Extract the [X, Y] coordinate from the center of the cell holding the provided text.  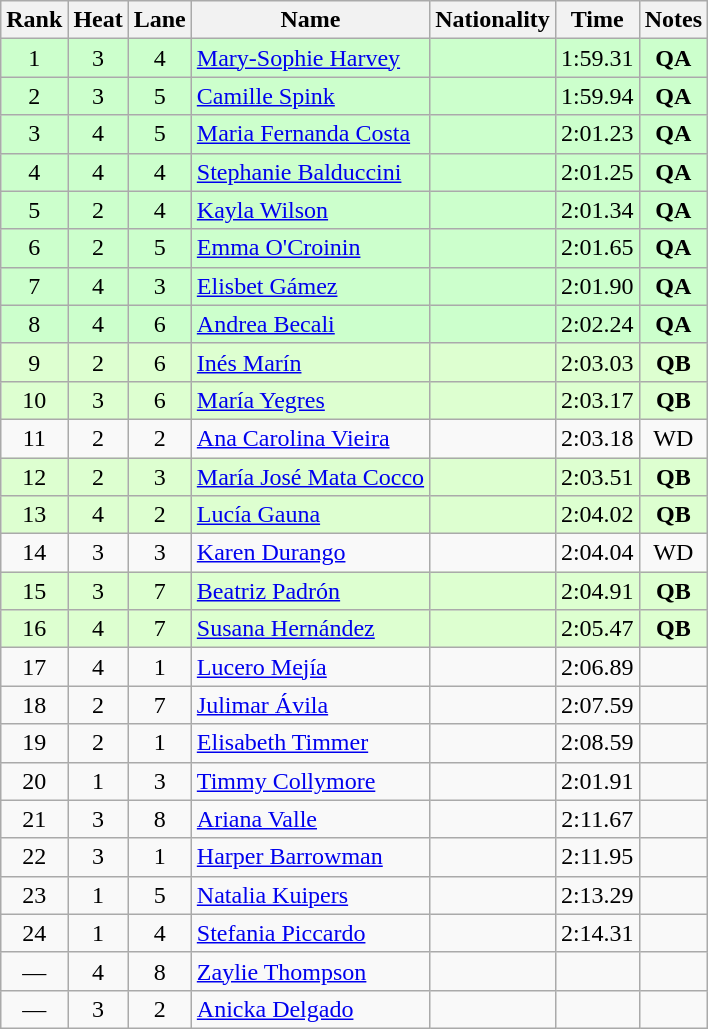
24 [34, 933]
Beatriz Padrón [310, 591]
2:02.24 [597, 324]
2:13.29 [597, 895]
14 [34, 553]
10 [34, 400]
15 [34, 591]
Inés Marín [310, 362]
2:07.59 [597, 705]
María José Mata Cocco [310, 477]
2:01.91 [597, 781]
Zaylie Thompson [310, 971]
2:03.03 [597, 362]
2:01.23 [597, 134]
2:04.91 [597, 591]
20 [34, 781]
Camille Spink [310, 96]
16 [34, 629]
21 [34, 819]
Nationality [493, 20]
2:06.89 [597, 667]
19 [34, 743]
Elisbet Gámez [310, 286]
2:14.31 [597, 933]
2:03.17 [597, 400]
Lane [160, 20]
Andrea Becali [310, 324]
2:11.67 [597, 819]
2:03.51 [597, 477]
23 [34, 895]
2:01.90 [597, 286]
Lucía Gauna [310, 515]
2:08.59 [597, 743]
Harper Barrowman [310, 857]
Julimar Ávila [310, 705]
9 [34, 362]
22 [34, 857]
Heat [98, 20]
Susana Hernández [310, 629]
Anicka Delgado [310, 1009]
12 [34, 477]
Mary-Sophie Harvey [310, 58]
María Yegres [310, 400]
2:11.95 [597, 857]
2:03.18 [597, 438]
2:04.02 [597, 515]
2:04.04 [597, 553]
1:59.31 [597, 58]
Stefania Piccardo [310, 933]
Maria Fernanda Costa [310, 134]
2:01.25 [597, 172]
Name [310, 20]
18 [34, 705]
Time [597, 20]
Elisabeth Timmer [310, 743]
Timmy Collymore [310, 781]
2:01.65 [597, 248]
Stephanie Balduccini [310, 172]
13 [34, 515]
11 [34, 438]
2:01.34 [597, 210]
Ariana Valle [310, 819]
1:59.94 [597, 96]
2:05.47 [597, 629]
Lucero Mejía [310, 667]
17 [34, 667]
Kayla Wilson [310, 210]
Ana Carolina Vieira [310, 438]
Notes [673, 20]
Emma O'Croinin [310, 248]
Rank [34, 20]
Karen Durango [310, 553]
Natalia Kuipers [310, 895]
